Determine the [x, y] coordinate at the center of the cell enclosing the given text.  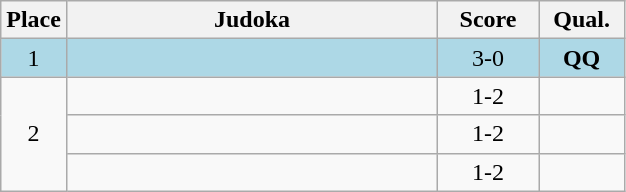
Place [34, 20]
Qual. [582, 20]
1 [34, 58]
3-0 [488, 58]
2 [34, 134]
Judoka [252, 20]
QQ [582, 58]
Score [488, 20]
